Locate the cell with the specified text and output its [x, y] center coordinate. 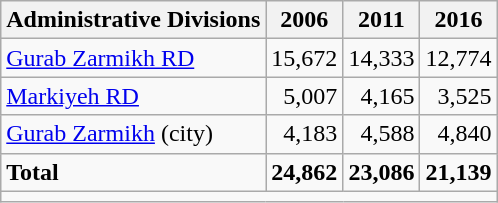
4,840 [458, 134]
24,862 [304, 172]
12,774 [458, 58]
14,333 [382, 58]
Markiyeh RD [134, 96]
2016 [458, 20]
Total [134, 172]
Gurab Zarmikh RD [134, 58]
2006 [304, 20]
23,086 [382, 172]
15,672 [304, 58]
5,007 [304, 96]
4,183 [304, 134]
4,588 [382, 134]
Administrative Divisions [134, 20]
2011 [382, 20]
4,165 [382, 96]
Gurab Zarmikh (city) [134, 134]
21,139 [458, 172]
3,525 [458, 96]
